Scan for the cell matching the given text and deliver its (X, Y) coordinate at center. 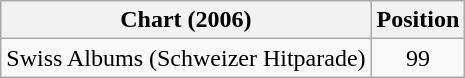
Chart (2006) (186, 20)
Position (418, 20)
Swiss Albums (Schweizer Hitparade) (186, 58)
99 (418, 58)
